Pinpoint the cell where the given text exists, returning its [X, Y] midpoint coordinate. 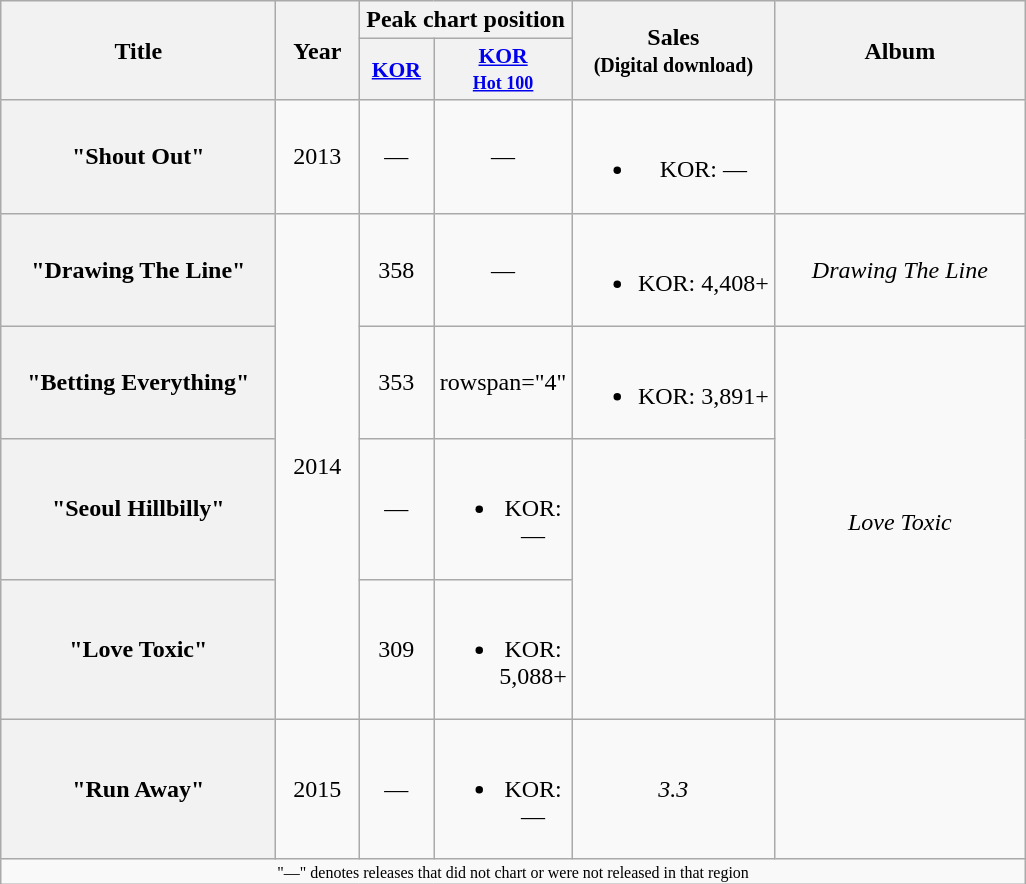
353 [396, 382]
rowspan="4" [504, 382]
2013 [318, 156]
Sales(Digital download) [673, 50]
2015 [318, 789]
3.3 [673, 789]
"Run Away" [138, 789]
"Betting Everything" [138, 382]
358 [396, 270]
"Drawing The Line" [138, 270]
2014 [318, 466]
Title [138, 50]
Peak chart position [466, 20]
KOR: 5,088+ [504, 649]
Love Toxic [900, 522]
Year [318, 50]
KOR [396, 70]
"Seoul Hillbilly" [138, 509]
KORHot 100 [504, 70]
"—" denotes releases that did not chart or were not released in that region [514, 871]
309 [396, 649]
KOR: 4,408+ [673, 270]
KOR: 3,891+ [673, 382]
Drawing The Line [900, 270]
"Shout Out" [138, 156]
Album [900, 50]
"Love Toxic" [138, 649]
